Provide the [x, y] coordinate of the cell's center where the given text is located.  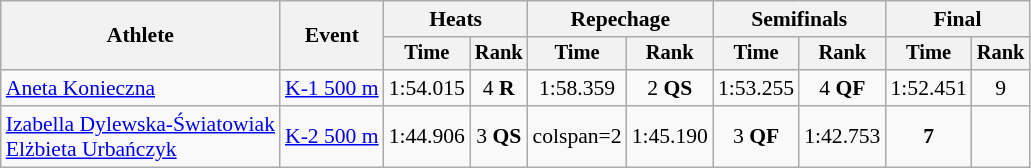
Izabella Dylewska-ŚwiatowiakElżbieta Urbańczyk [140, 136]
1:53.255 [756, 88]
3 QF [756, 136]
4 R [499, 88]
4 QF [842, 88]
Repechage [620, 19]
1:44.906 [427, 136]
Athlete [140, 36]
1:54.015 [427, 88]
2 QS [670, 88]
1:42.753 [842, 136]
9 [1001, 88]
1:52.451 [928, 88]
3 QS [499, 136]
K-2 500 m [332, 136]
K-1 500 m [332, 88]
Semifinals [800, 19]
Event [332, 36]
Final [957, 19]
7 [928, 136]
Heats [456, 19]
1:58.359 [578, 88]
1:45.190 [670, 136]
colspan=2 [578, 136]
Aneta Konieczna [140, 88]
